Identify which cell holds the provided text, then report its [X, Y] central coordinate. 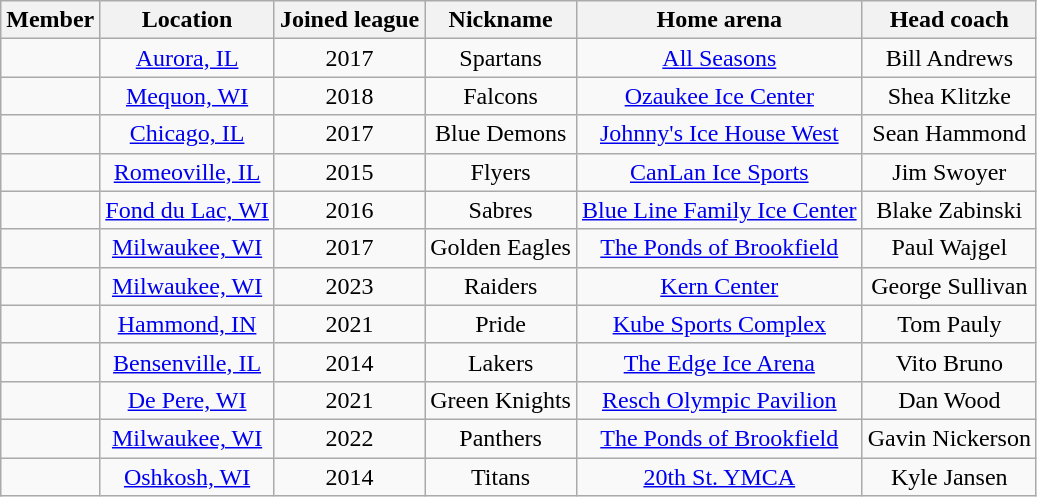
Vito Bruno [949, 362]
Dan Wood [949, 400]
Mequon, WI [188, 96]
2022 [349, 438]
2016 [349, 210]
Member [50, 20]
Raiders [501, 286]
Home arena [719, 20]
Green Knights [501, 400]
Titans [501, 477]
Panthers [501, 438]
Nickname [501, 20]
Lakers [501, 362]
The Edge Ice Arena [719, 362]
Spartans [501, 58]
Romeoville, IL [188, 172]
Falcons [501, 96]
Johnny's Ice House West [719, 134]
Bensenville, IL [188, 362]
Shea Klitzke [949, 96]
Hammond, IN [188, 324]
Aurora, IL [188, 58]
Sean Hammond [949, 134]
Bill Andrews [949, 58]
Ozaukee Ice Center [719, 96]
Head coach [949, 20]
Kyle Jansen [949, 477]
Fond du Lac, WI [188, 210]
2015 [349, 172]
Jim Swoyer [949, 172]
All Seasons [719, 58]
De Pere, WI [188, 400]
2018 [349, 96]
Resch Olympic Pavilion [719, 400]
Blake Zabinski [949, 210]
Oshkosh, WI [188, 477]
20th St. YMCA [719, 477]
2023 [349, 286]
Blue Line Family Ice Center [719, 210]
Joined league [349, 20]
Sabres [501, 210]
Tom Pauly [949, 324]
Gavin Nickerson [949, 438]
Blue Demons [501, 134]
Kube Sports Complex [719, 324]
Golden Eagles [501, 248]
Location [188, 20]
Paul Wajgel [949, 248]
Kern Center [719, 286]
George Sullivan [949, 286]
Pride [501, 324]
CanLan Ice Sports [719, 172]
Flyers [501, 172]
Chicago, IL [188, 134]
